Output the (X, Y) coordinate of the center of the cell containing the given text.  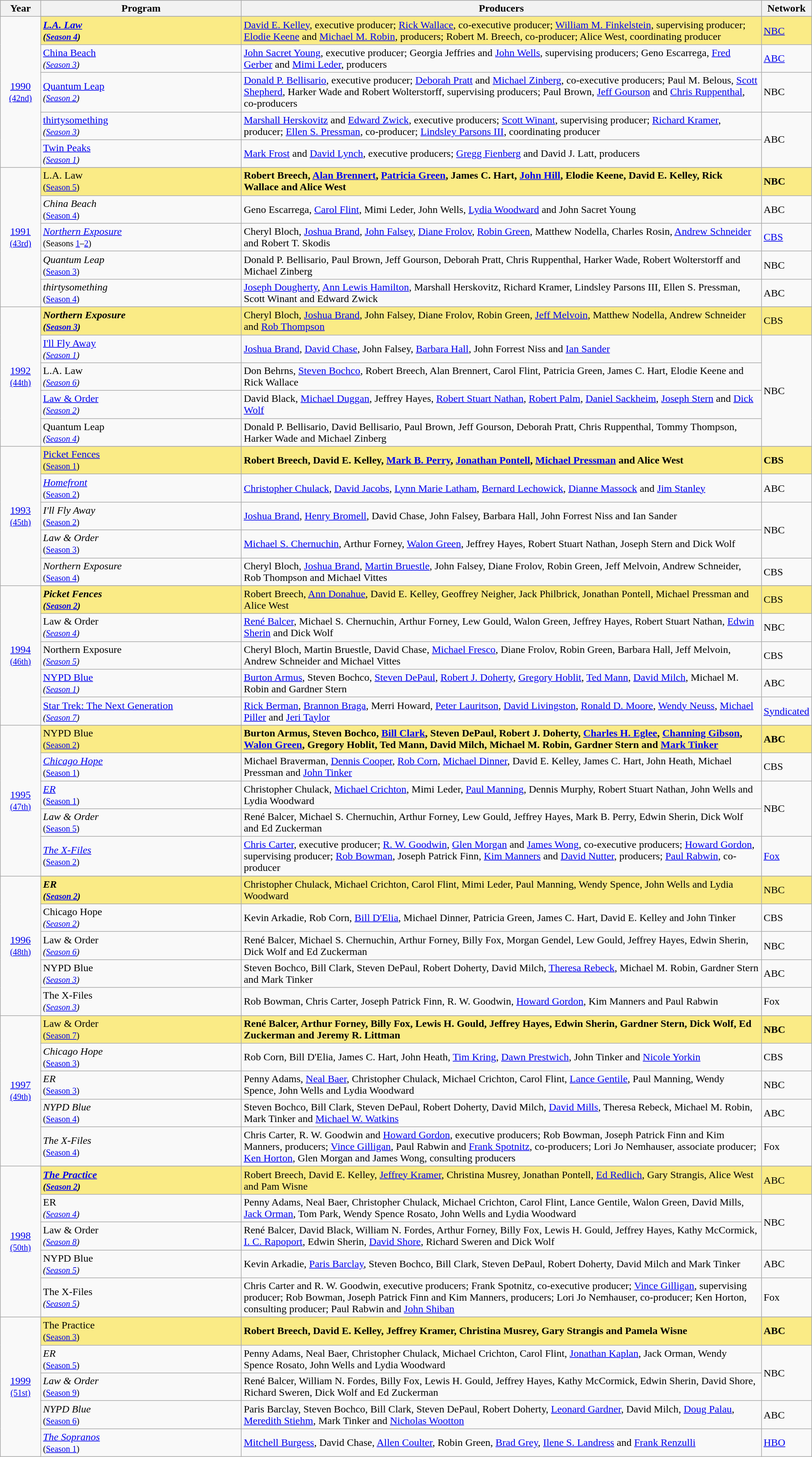
René Balcer, Arthur Forney, Billy Fox, Lewis H. Gould, Jeffrey Hayes, Edwin Sherin, Gardner Stern, Dick Wolf, Ed Zuckerman and Jeremy R. Littman (502, 1029)
Producers (502, 9)
The Sopranos(Season 1) (141, 1443)
Michael S. Chernuchin, Arthur Forney, Walon Green, Jeffrey Hayes, Robert Stuart Nathan, Joseph Stern and Dick Wolf (502, 544)
Law & Order(Season 8) (141, 1236)
1994(46th) (21, 655)
Michael Braverman, Dennis Cooper, Rob Corn, Michael Dinner, David E. Kelley, James C. Hart, John Heath, Michael Pressman and John Tinker (502, 767)
The Practice(Season 3) (141, 1331)
Twin Peaks(Season 1) (141, 153)
The X-Files(Season 2) (141, 856)
René Balcer, Michael S. Chernuchin, Arthur Forney, Lew Gould, Walon Green, Jeffrey Hayes, Robert Stuart Nathan, Edwin Sherin and Dick Wolf (502, 627)
Joseph Dougherty, Ann Lewis Hamilton, Marshall Herskovitz, Richard Kramer, Lindsley Parsons III, Ellen S. Pressman, Scott Winant and Edward Zwick (502, 293)
Christopher Chulack, Michael Crichton, Mimi Leder, Paul Manning, Dennis Murphy, Robert Stuart Nathan, John Wells and Lydia Woodward (502, 794)
Law & Order(Season 5) (141, 823)
thirtysomething(Season 4) (141, 293)
David Black, Michael Duggan, Jeffrey Hayes, Robert Stuart Nathan, Robert Palm, Daniel Sackheim, Joseph Stern and Dick Wolf (502, 404)
Homefront(Season 2) (141, 488)
Penny Adams, Neal Baer, Christopher Chulack, Michael Crichton, Carol Flint, Lance Gentile, Paul Manning, Wendy Spence, John Wells and Lydia Woodward (502, 1085)
Donald P. Bellisario, Paul Brown, Jeff Gourson, Deborah Pratt, Chris Ruppenthal, Harker Wade, Robert Wolterstorff and Michael Zinberg (502, 265)
Quantum Leap(Season 2) (141, 92)
NYPD Blue(Season 5) (141, 1264)
NYPD Blue(Season 4) (141, 1113)
Mitchell Burgess, David Chase, Allen Coulter, Robin Green, Brad Grey, Ilene S. Landress and Frank Renzulli (502, 1443)
Christopher Chulack, David Jacobs, Lynn Marie Latham, Bernard Lechowick, Dianne Massock and Jim Stanley (502, 488)
Quantum Leap(Season 4) (141, 433)
Year (21, 9)
Don Behrns, Steven Bochco, Robert Breech, Alan Brennert, Carol Flint, Patricia Green, James C. Hart, Elodie Keene and Rick Wallace (502, 377)
1992(44th) (21, 376)
Northern Exposure(Season 4) (141, 571)
Joshua Brand, Henry Bromell, David Chase, John Falsey, Barbara Hall, John Forrest Niss and Ian Sander (502, 516)
Joshua Brand, David Chase, John Falsey, Barbara Hall, John Forrest Niss and Ian Sander (502, 349)
Cheryl Bloch, Joshua Brand, John Falsey, Diane Frolov, Robin Green, Matthew Nodella, Charles Rosin, Andrew Schneider and Robert T. Skodis (502, 237)
Robert Breech, Alan Brennert, Patricia Green, James C. Hart, John Hill, Elodie Keene, David E. Kelley, Rick Wallace and Alice West (502, 182)
René Balcer, Michael S. Chernuchin, Arthur Forney, Billy Fox, Morgan Gendel, Lew Gould, Jeffrey Hayes, Edwin Sherin, Dick Wolf and Ed Zuckerman (502, 946)
Cheryl Bloch, Joshua Brand, John Falsey, Diane Frolov, Robin Green, Jeff Melvoin, Matthew Nodella, Andrew Schneider and Rob Thompson (502, 320)
Chicago Hope(Season 3) (141, 1057)
Star Trek: The Next Generation(Season 7) (141, 711)
Donald P. Bellisario, David Bellisario, Paul Brown, Jeff Gourson, Deborah Pratt, Chris Ruppenthal, Tommy Thompson, Harker Wade and Michael Zinberg (502, 433)
NYPD Blue(Season 6) (141, 1415)
The X-Files(Season 3) (141, 1002)
Picket Fences(Season 2) (141, 600)
Program (141, 9)
Chicago Hope(Season 2) (141, 918)
1999(51st) (21, 1387)
ER(Season 3) (141, 1085)
Burton Armus, Steven Bochco, Steven DePaul, Robert J. Doherty, Gregory Hoblit, Ted Mann, David Milch, Michael M. Robin and Gardner Stern (502, 683)
Law & Order(Season 3) (141, 544)
ER(Season 4) (141, 1208)
Law & Order(Season 6) (141, 946)
Robert Breech, Ann Donahue, David E. Kelley, Geoffrey Neigher, Jack Philbrick, Jonathan Pontell, Michael Pressman and Alice West (502, 600)
Northern Exposure(Season 5) (141, 655)
I'll Fly Away(Season 2) (141, 516)
NYPD Blue(Season 1) (141, 683)
Law & Order(Season 7) (141, 1029)
Law & Order(Season 4) (141, 627)
Syndicated (787, 711)
China Beach(Season 3) (141, 58)
Rob Corn, Bill D'Elia, James C. Hart, John Heath, Tim Kring, Dawn Prestwich, John Tinker and Nicole Yorkin (502, 1057)
Rick Berman, Brannon Braga, Merri Howard, Peter Lauritson, David Livingston, Ronald D. Moore, Wendy Neuss, Michael Piller and Jeri Taylor (502, 711)
NYPD Blue(Season 3) (141, 973)
Steven Bochco, Bill Clark, Steven DePaul, Robert Doherty, David Milch, Theresa Rebeck, Michael M. Robin, Gardner Stern and Mark Tinker (502, 973)
John Sacret Young, executive producer; Georgia Jeffries and John Wells, supervising producers; Geno Escarrega, Fred Gerber and Mimi Leder, producers (502, 58)
Cheryl Bloch, Joshua Brand, Martin Bruestle, John Falsey, Diane Frolov, Robin Green, Jeff Melvoin, Andrew Schneider, Rob Thompson and Michael Vittes (502, 571)
Kevin Arkadie, Paris Barclay, Steven Bochco, Bill Clark, Steven DePaul, Robert Doherty, David Milch and Mark Tinker (502, 1264)
Quantum Leap(Season 3) (141, 265)
I'll Fly Away(Season 1) (141, 349)
L.A. Law(Season 5) (141, 182)
1995(47th) (21, 800)
Northern Exposure(Seasons 1–2) (141, 237)
Christopher Chulack, Michael Crichton, Carol Flint, Mimi Leder, Paul Manning, Wendy Spence, John Wells and Lydia Woodward (502, 890)
Rob Bowman, Chris Carter, Joseph Patrick Finn, R. W. Goodwin, Howard Gordon, Kim Manners and Paul Rabwin (502, 1002)
Kevin Arkadie, Rob Corn, Bill D'Elia, Michael Dinner, Patricia Green, James C. Hart, David E. Kelley and John Tinker (502, 918)
Northern Exposure(Season 3) (141, 320)
HBO (787, 1443)
Law & Order(Season 2) (141, 404)
ER(Season 5) (141, 1359)
L.A. Law(Season 6) (141, 377)
Mark Frost and David Lynch, executive producers; Gregg Fienberg and David J. Latt, producers (502, 153)
Robert Breech, David E. Kelley, Mark B. Perry, Jonathan Pontell, Michael Pressman and Alice West (502, 460)
1996(48th) (21, 946)
The X-Files(Season 4) (141, 1146)
The X-Files(Season 5) (141, 1298)
Robert Breech, David E. Kelley, Jeffrey Kramer, Christina Musrey, Gary Strangis and Pamela Wisne (502, 1331)
Picket Fences(Season 1) (141, 460)
Chicago Hope(Season 1) (141, 767)
René Balcer, Michael S. Chernuchin, Arthur Forney, Lew Gould, Jeffrey Hayes, Mark B. Perry, Edwin Sherin, Dick Wolf and Ed Zuckerman (502, 823)
1990(42nd) (21, 92)
ER(Season 2) (141, 890)
Law & Order(Season 9) (141, 1387)
thirtysomething(Season 3) (141, 126)
The Practice(Season 2) (141, 1180)
Robert Breech, David E. Kelley, Jeffrey Kramer, Christina Musrey, Jonathan Pontell, Ed Redlich, Gary Strangis, Alice West and Pam Wisne (502, 1180)
1997(49th) (21, 1091)
Network (787, 9)
ER(Season 1) (141, 794)
1998(50th) (21, 1242)
1991(43rd) (21, 237)
NYPD Blue(Season 2) (141, 739)
1993(45th) (21, 516)
L.A. Law(Season 4) (141, 31)
China Beach(Season 4) (141, 209)
Geno Escarrega, Carol Flint, Mimi Leder, John Wells, Lydia Woodward and John Sacret Young (502, 209)
